Search for the cell housing the specified text and yield its [X, Y] center coordinate. 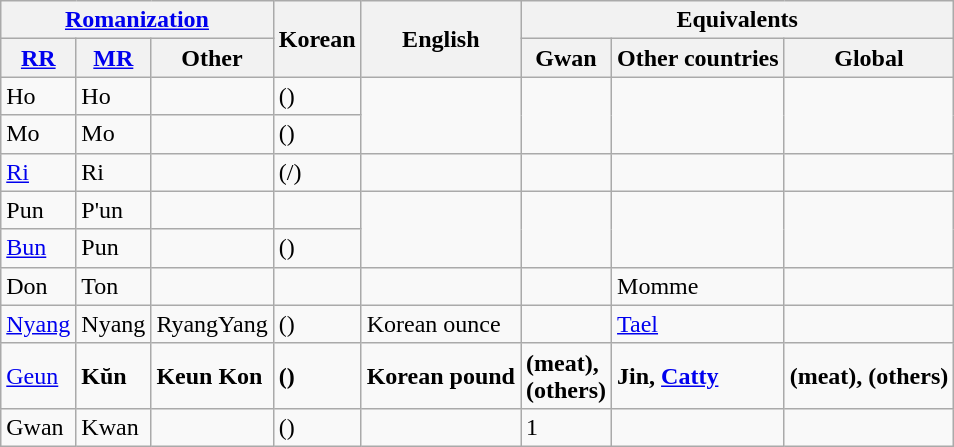
Equivalents [736, 20]
Bun [38, 248]
1 [566, 427]
Momme [698, 286]
RyangYang [212, 324]
English [440, 39]
Keun Kon [212, 376]
MR [114, 58]
Korean ounce [440, 324]
Tael [698, 324]
Jin, Catty [698, 376]
Global [869, 58]
RR [38, 58]
Korean pound [440, 376]
Don [38, 286]
Romanization [137, 20]
Ton [114, 286]
P'un [114, 210]
Geun [38, 376]
Korean [317, 39]
Kwan [114, 427]
(/) [317, 172]
Kŭn [114, 376]
Other [212, 58]
Other countries [698, 58]
